Provide the (X, Y) coordinate of the cell's center where the given text is located.  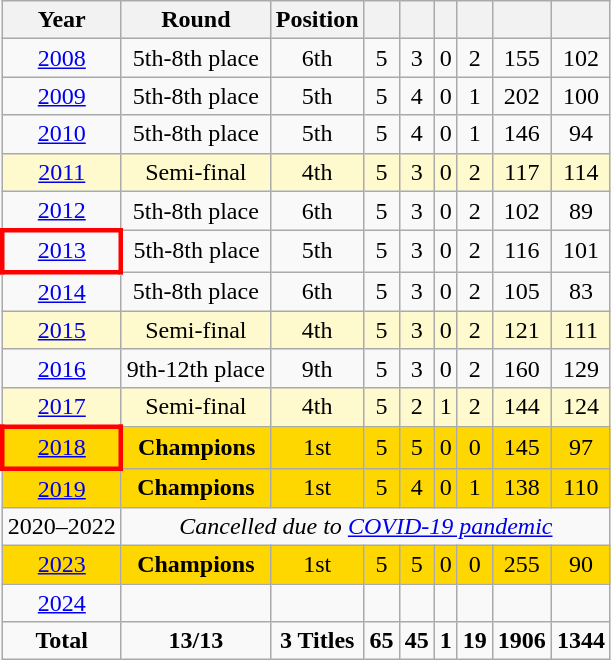
101 (580, 252)
155 (522, 58)
89 (580, 211)
124 (580, 407)
1344 (580, 641)
3 Titles (317, 641)
138 (522, 488)
Round (196, 20)
2013 (62, 252)
129 (580, 368)
144 (522, 407)
9th-12th place (196, 368)
13/13 (196, 641)
2024 (62, 603)
2019 (62, 488)
116 (522, 252)
83 (580, 292)
2009 (62, 96)
255 (522, 565)
110 (580, 488)
2020–2022 (62, 527)
100 (580, 96)
2014 (62, 292)
9th (317, 368)
2012 (62, 211)
2018 (62, 448)
1906 (522, 641)
97 (580, 448)
2023 (62, 565)
2008 (62, 58)
2010 (62, 134)
45 (416, 641)
Year (62, 20)
94 (580, 134)
202 (522, 96)
2017 (62, 407)
121 (522, 330)
Cancelled due to COVID-19 pandemic (366, 527)
90 (580, 565)
160 (522, 368)
Position (317, 20)
19 (474, 641)
111 (580, 330)
Total (62, 641)
146 (522, 134)
145 (522, 448)
105 (522, 292)
117 (522, 172)
2015 (62, 330)
2016 (62, 368)
114 (580, 172)
65 (382, 641)
2011 (62, 172)
